Output the [X, Y] coordinate of the center of the cell containing the given text.  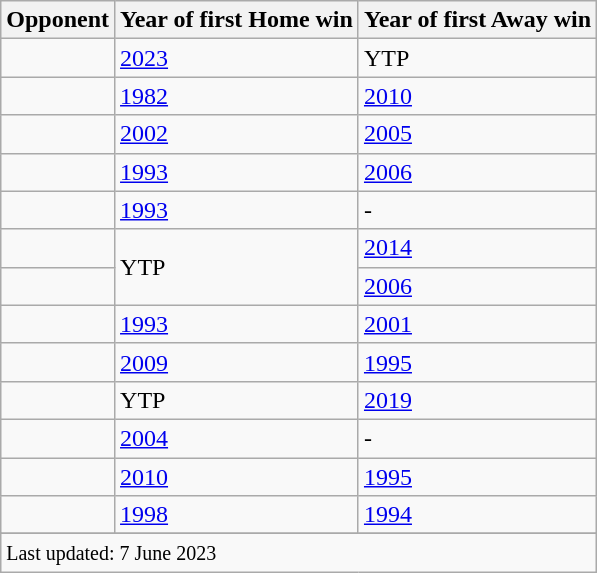
2005 [477, 134]
2009 [237, 362]
Year of first Home win [237, 20]
Year of first Away win [477, 20]
1998 [237, 515]
2004 [237, 438]
2002 [237, 134]
1982 [237, 96]
Last updated: 7 June 2023 [299, 553]
1994 [477, 515]
2019 [477, 400]
2023 [237, 58]
Opponent [58, 20]
2014 [477, 248]
2001 [477, 324]
